Detect which cell encompasses the target text, then output its (X, Y) center coordinate. 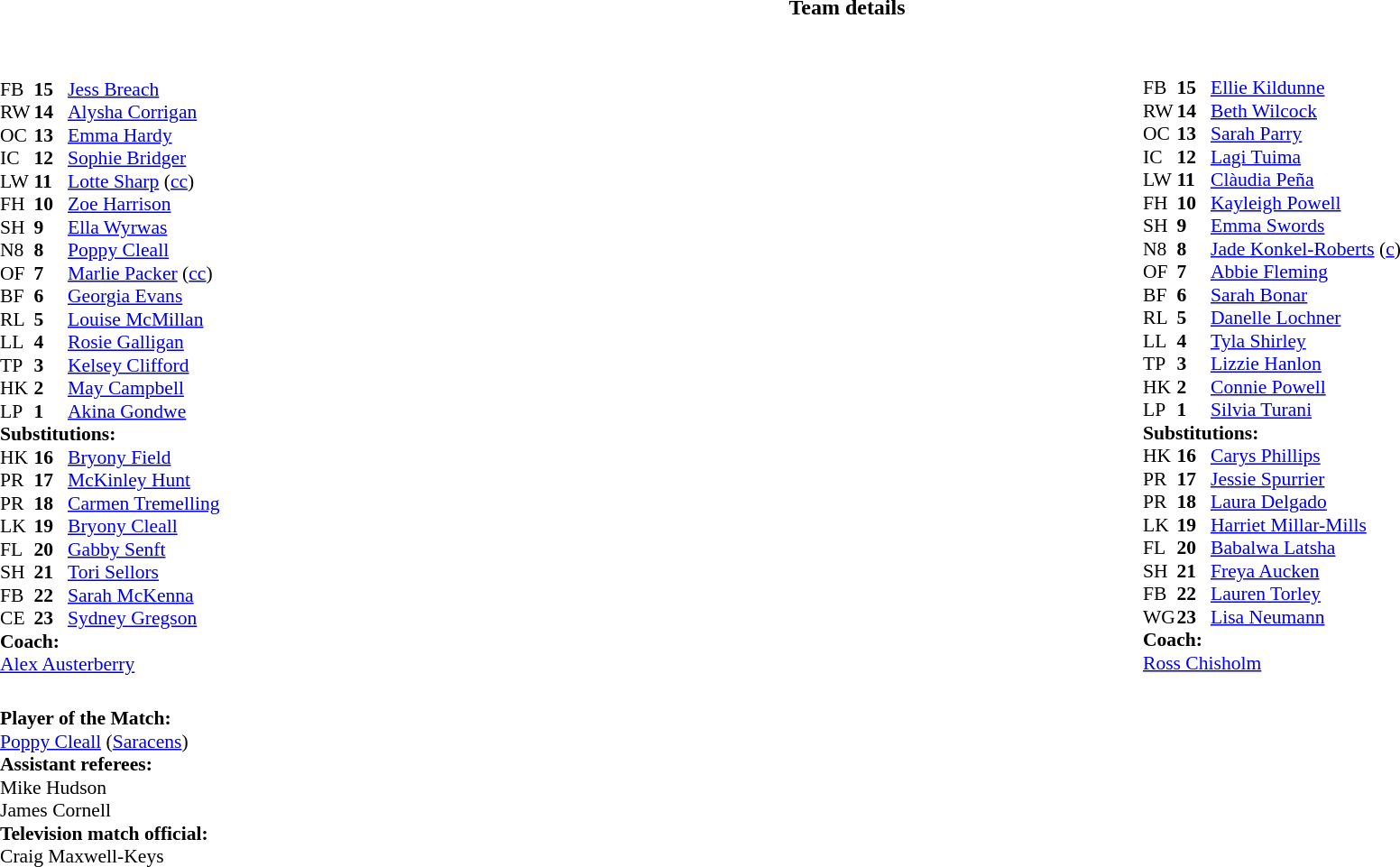
Jess Breach (143, 89)
Emma Hardy (143, 135)
Ella Wyrwas (143, 227)
Georgia Evans (143, 297)
Carmen Tremelling (143, 503)
Poppy Cleall (143, 250)
CE (17, 618)
Kelsey Clifford (143, 365)
Gabby Senft (143, 549)
Alysha Corrigan (143, 113)
Tori Sellors (143, 573)
WG (1160, 617)
Coach: (110, 641)
Akina Gondwe (143, 411)
Substitutions: (110, 434)
Bryony Cleall (143, 526)
Alex Austerberry (110, 665)
Louise McMillan (143, 319)
Rosie Galligan (143, 342)
May Campbell (143, 389)
Bryony Field (143, 457)
Sophie Bridger (143, 158)
Lotte Sharp (cc) (143, 181)
Marlie Packer (cc) (143, 273)
Zoe Harrison (143, 205)
Sydney Gregson (143, 618)
McKinley Hunt (143, 481)
Sarah McKenna (143, 595)
